From the cell containing the given text, extract its center point as [x, y] coordinate. 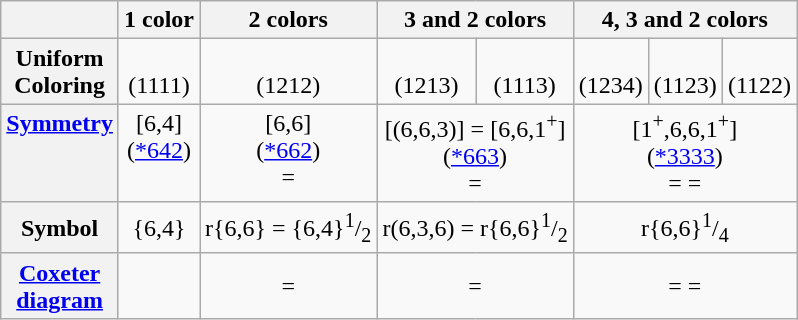
1 color [158, 20]
r{6,6}1/4 [684, 228]
Symmetry [60, 154]
[6,6](*662) = [288, 154]
(1111) [158, 72]
Symbol [60, 228]
[6,4](*642) [158, 154]
= = [684, 286]
(1213) [426, 72]
{6,4} [158, 228]
r{6,6} = {6,4}1/2 [288, 228]
(1234) [610, 72]
(1113) [524, 72]
[1+,6,6,1+](*3333) = = [684, 154]
Coxeterdiagram [60, 286]
(1212) [288, 72]
(1123) [685, 72]
3 and 2 colors [475, 20]
r(6,3,6) = r{6,6}1/2 [475, 228]
2 colors [288, 20]
4, 3 and 2 colors [684, 20]
(1122) [759, 72]
UniformColoring [60, 72]
[(6,6,3)] = [6,6,1+](*663) = [475, 154]
